Provide the [X, Y] coordinate of the cell's center where the given text is located.  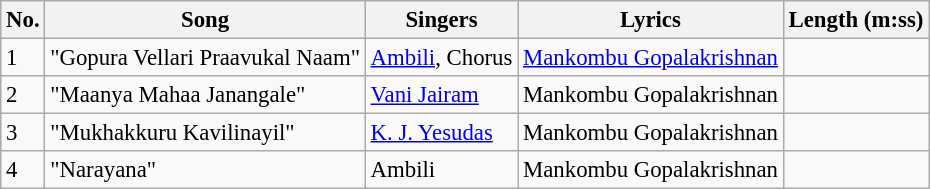
3 [23, 133]
Ambili [441, 170]
Song [205, 20]
"Gopura Vellari Praavukal Naam" [205, 58]
1 [23, 58]
"Mukhakkuru Kavilinayil" [205, 133]
No. [23, 20]
Vani Jairam [441, 95]
4 [23, 170]
"Maanya Mahaa Janangale" [205, 95]
"Narayana" [205, 170]
K. J. Yesudas [441, 133]
Lyrics [651, 20]
Ambili, Chorus [441, 58]
Singers [441, 20]
2 [23, 95]
Length (m:ss) [856, 20]
